From the cell containing the given text, extract its center point as (X, Y) coordinate. 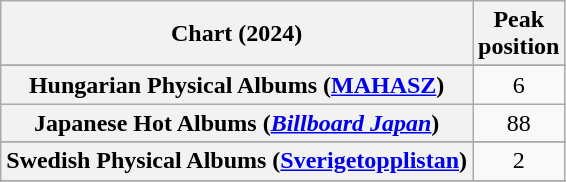
Hungarian Physical Albums (MAHASZ) (237, 85)
2 (519, 161)
Peakposition (519, 34)
6 (519, 85)
Japanese Hot Albums (Billboard Japan) (237, 123)
Chart (2024) (237, 34)
88 (519, 123)
Swedish Physical Albums (Sverigetopplistan) (237, 161)
